Determine the [x, y] coordinate at the center of the cell enclosing the given text.  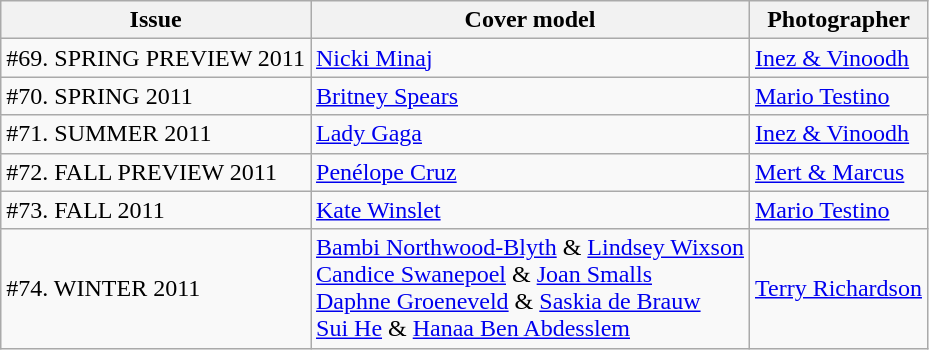
Nicki Minaj [530, 58]
Issue [156, 20]
Penélope Cruz [530, 172]
Lady Gaga [530, 134]
#71. SUMMER 2011 [156, 134]
#73. FALL 2011 [156, 210]
#70. SPRING 2011 [156, 96]
Bambi Northwood-Blyth & Lindsey WixsonCandice Swanepoel & Joan SmallsDaphne Groeneveld & Saskia de BrauwSui He & Hanaa Ben Abdesslem [530, 288]
Kate Winslet [530, 210]
Terry Richardson [838, 288]
Photographer [838, 20]
Cover model [530, 20]
#69. SPRING PREVIEW 2011 [156, 58]
Mert & Marcus [838, 172]
#72. FALL PREVIEW 2011 [156, 172]
Britney Spears [530, 96]
#74. WINTER 2011 [156, 288]
